Scan for the cell matching the given text and deliver its [X, Y] coordinate at center. 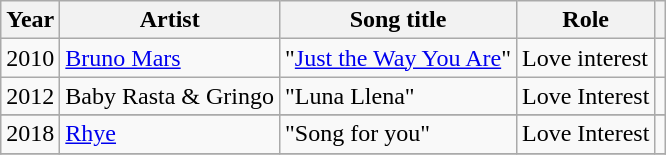
"Luna Llena" [398, 96]
2018 [30, 134]
Artist [170, 20]
2010 [30, 58]
Love interest [585, 58]
"Just the Way You Are" [398, 58]
Baby Rasta & Gringo [170, 96]
"Song for you" [398, 134]
Role [585, 20]
Year [30, 20]
Song title [398, 20]
Bruno Mars [170, 58]
Rhye [170, 134]
2012 [30, 96]
